Capture the cell that displays the provided text and extract its (X, Y) central coordinate. 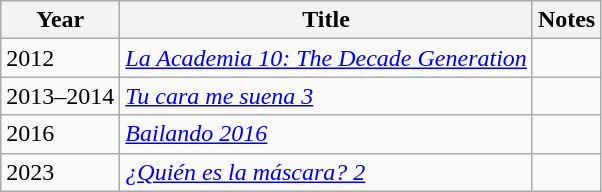
¿Quién es la máscara? 2 (326, 172)
2023 (60, 172)
Tu cara me suena 3 (326, 96)
Year (60, 20)
2012 (60, 58)
2013–2014 (60, 96)
La Academia 10: The Decade Generation (326, 58)
Title (326, 20)
Notes (566, 20)
2016 (60, 134)
Bailando 2016 (326, 134)
